Output the [x, y] coordinate of the center of the cell containing the given text.  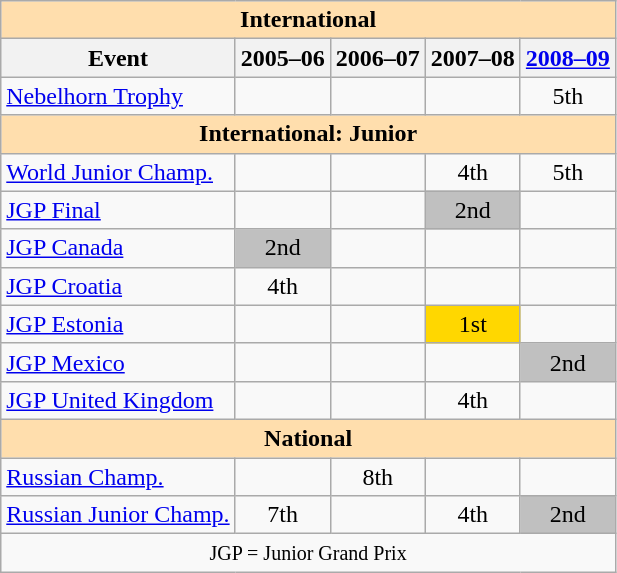
8th [378, 477]
World Junior Champ. [118, 172]
JGP = Junior Grand Prix [308, 553]
2008–09 [568, 58]
JGP United Kingdom [118, 400]
Event [118, 58]
7th [282, 515]
International: Junior [308, 134]
JGP Estonia [118, 324]
Russian Champ. [118, 477]
JGP Final [118, 210]
JGP Canada [118, 248]
Nebelhorn Trophy [118, 96]
1st [472, 324]
JGP Croatia [118, 286]
JGP Mexico [118, 362]
2006–07 [378, 58]
National [308, 438]
International [308, 20]
Russian Junior Champ. [118, 515]
2007–08 [472, 58]
2005–06 [282, 58]
